Pinpoint the cell where the given text exists, returning its [X, Y] midpoint coordinate. 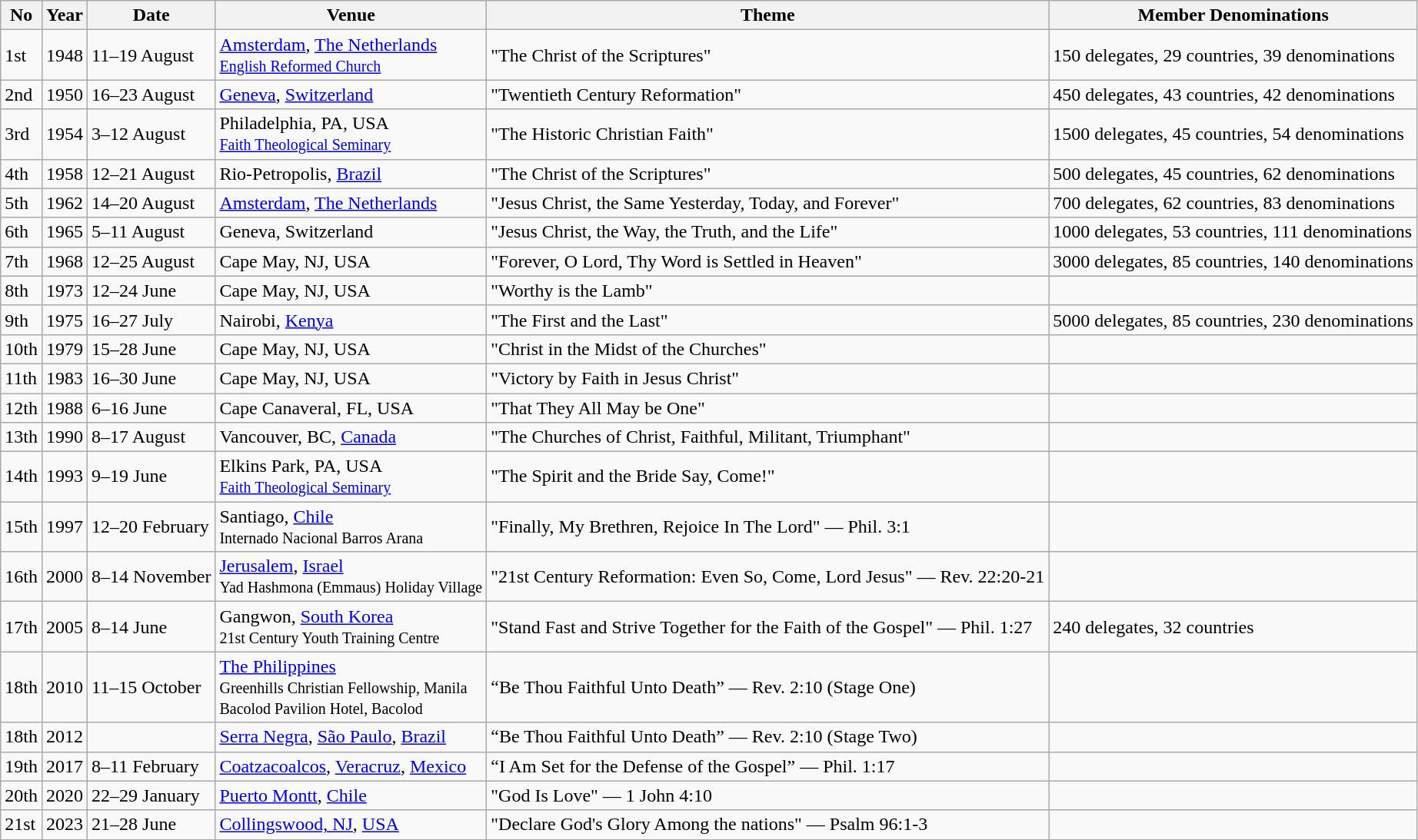
“I Am Set for the Defense of the Gospel” — Phil. 1:17 [767, 766]
16–23 August [151, 95]
11–19 August [151, 55]
12–24 June [151, 291]
14th [22, 476]
2012 [65, 737]
Gangwon, South Korea21st Century Youth Training Centre [351, 627]
12–21 August [151, 174]
6th [22, 232]
22–29 January [151, 795]
1950 [65, 95]
7th [22, 261]
2000 [65, 576]
2017 [65, 766]
Cape Canaveral, FL, USA [351, 408]
16th [22, 576]
"God Is Love" — 1 John 4:10 [767, 795]
1993 [65, 476]
"Forever, O Lord, Thy Word is Settled in Heaven" [767, 261]
1979 [65, 349]
1000 delegates, 53 countries, 111 denominations [1233, 232]
“Be Thou Faithful Unto Death” — Rev. 2:10 (Stage Two) [767, 737]
6–16 June [151, 408]
700 delegates, 62 countries, 83 denominations [1233, 203]
11–15 October [151, 687]
Theme [767, 15]
1983 [65, 378]
"The First and the Last" [767, 320]
Year [65, 15]
Amsterdam, The Netherlands [351, 203]
17th [22, 627]
"That They All May be One" [767, 408]
21st [22, 825]
The PhilippinesGreenhills Christian Fellowship, ManilaBacolod Pavilion Hotel, Bacolod [351, 687]
8th [22, 291]
1st [22, 55]
Puerto Montt, Chile [351, 795]
Coatzacoalcos, Veracruz, Mexico [351, 766]
2020 [65, 795]
8–17 August [151, 437]
3rd [22, 134]
3–12 August [151, 134]
10th [22, 349]
150 delegates, 29 countries, 39 denominations [1233, 55]
Serra Negra, São Paulo, Brazil [351, 737]
4th [22, 174]
Philadelphia, PA, USAFaith Theological Seminary [351, 134]
Santiago, ChileInternado Nacional Barros Arana [351, 527]
1965 [65, 232]
2023 [65, 825]
"The Historic Christian Faith" [767, 134]
"The Spirit and the Bride Say, Come!" [767, 476]
Nairobi, Kenya [351, 320]
Collingswood, NJ, USA [351, 825]
1948 [65, 55]
"Twentieth Century Reformation" [767, 95]
1997 [65, 527]
16–30 June [151, 378]
19th [22, 766]
Venue [351, 15]
Member Denominations [1233, 15]
9–19 June [151, 476]
Jerusalem, IsraelYad Hashmona (Emmaus) Holiday Village [351, 576]
1988 [65, 408]
11th [22, 378]
450 delegates, 43 countries, 42 denominations [1233, 95]
14–20 August [151, 203]
9th [22, 320]
1990 [65, 437]
"Finally, My Brethren, Rejoice In The Lord" — Phil. 3:1 [767, 527]
1962 [65, 203]
5000 delegates, 85 countries, 230 denominations [1233, 320]
20th [22, 795]
1958 [65, 174]
Elkins Park, PA, USAFaith Theological Seminary [351, 476]
15th [22, 527]
12th [22, 408]
8–14 November [151, 576]
1500 delegates, 45 countries, 54 denominations [1233, 134]
8–11 February [151, 766]
Date [151, 15]
1968 [65, 261]
2nd [22, 95]
Rio-Petropolis, Brazil [351, 174]
13th [22, 437]
Vancouver, BC, Canada [351, 437]
12–20 February [151, 527]
"Stand Fast and Strive Together for the Faith of the Gospel" — Phil. 1:27 [767, 627]
1973 [65, 291]
12–25 August [151, 261]
"21st Century Reformation: Even So, Come, Lord Jesus" — Rev. 22:20-21 [767, 576]
"The Churches of Christ, Faithful, Militant, Triumphant" [767, 437]
8–14 June [151, 627]
“Be Thou Faithful Unto Death” — Rev. 2:10 (Stage One) [767, 687]
"Declare God's Glory Among the nations" — Psalm 96:1-3 [767, 825]
3000 delegates, 85 countries, 140 denominations [1233, 261]
"Jesus Christ, the Same Yesterday, Today, and Forever" [767, 203]
5–11 August [151, 232]
21–28 June [151, 825]
2010 [65, 687]
"Worthy is the Lamb" [767, 291]
16–27 July [151, 320]
2005 [65, 627]
Amsterdam, The NetherlandsEnglish Reformed Church [351, 55]
"Christ in the Midst of the Churches" [767, 349]
5th [22, 203]
1975 [65, 320]
500 delegates, 45 countries, 62 denominations [1233, 174]
No [22, 15]
15–28 June [151, 349]
"Victory by Faith in Jesus Christ" [767, 378]
240 delegates, 32 countries [1233, 627]
1954 [65, 134]
"Jesus Christ, the Way, the Truth, and the Life" [767, 232]
